Determine the (x, y) coordinate at the center of the cell enclosing the given text.  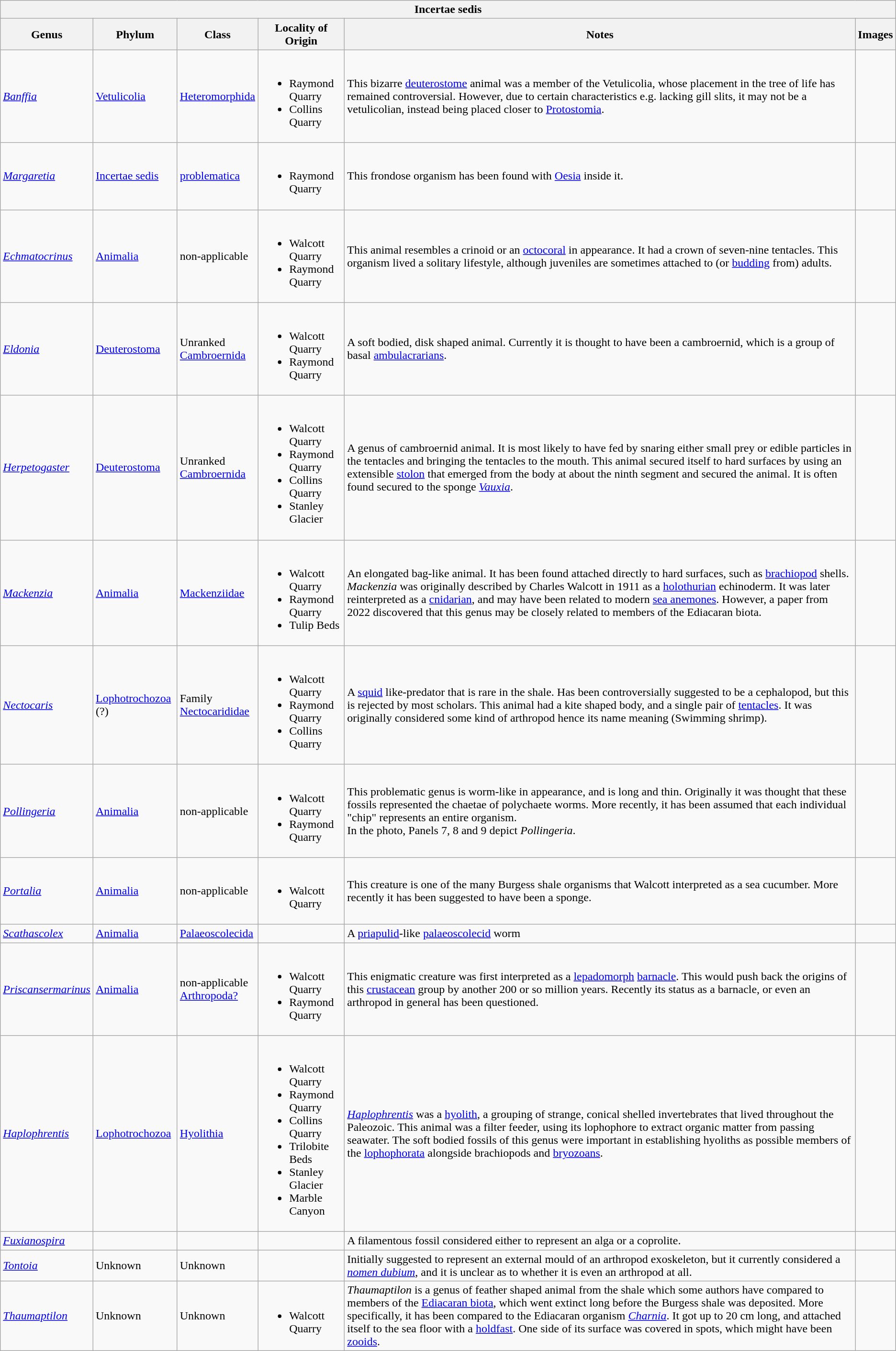
Pollingeria (47, 811)
Priscansermarinus (47, 989)
Echmatocrinus (47, 256)
Portalia (47, 891)
problematica (217, 176)
Notes (600, 34)
This frondose organism has been found with Oesia inside it. (600, 176)
Genus (47, 34)
Walcott QuarryRaymond QuarryTulip Beds (302, 592)
Hyolithia (217, 1134)
Raymond QuarryCollins Quarry (302, 96)
Mackenzia (47, 592)
Images (875, 34)
Thaumaptilon (47, 1316)
Lophotrochozoa (?) (135, 705)
Walcott QuarryRaymond QuarryCollins Quarry (302, 705)
Scathascolex (47, 933)
Eldonia (47, 349)
Lophotrochozoa (135, 1134)
A filamentous fossil considered either to represent an alga or a coprolite. (600, 1241)
Phylum (135, 34)
Palaeoscolecida (217, 933)
Banffia (47, 96)
Vetulicolia (135, 96)
A soft bodied, disk shaped animal. Currently it is thought to have been a cambroernid, which is a group of basal ambulacrarians. (600, 349)
non-applicableArthropoda? (217, 989)
Locality of Origin (302, 34)
Walcott QuarryRaymond QuarryCollins QuarryStanley Glacier (302, 468)
Walcott QuarryRaymond QuarryCollins QuarryTrilobite BedsStanley GlacierMarble Canyon (302, 1134)
Raymond Quarry (302, 176)
Class (217, 34)
Fuxianospira (47, 1241)
A priapulid-like palaeoscolecid worm (600, 933)
Mackenziidae (217, 592)
Nectocaris (47, 705)
FamilyNectocarididae (217, 705)
Margaretia (47, 176)
Tontoia (47, 1265)
Herpetogaster (47, 468)
Haplophrentis (47, 1134)
Heteromorphida (217, 96)
